Find where the given text appears and provide that cell's center as (X, Y) coordinate. 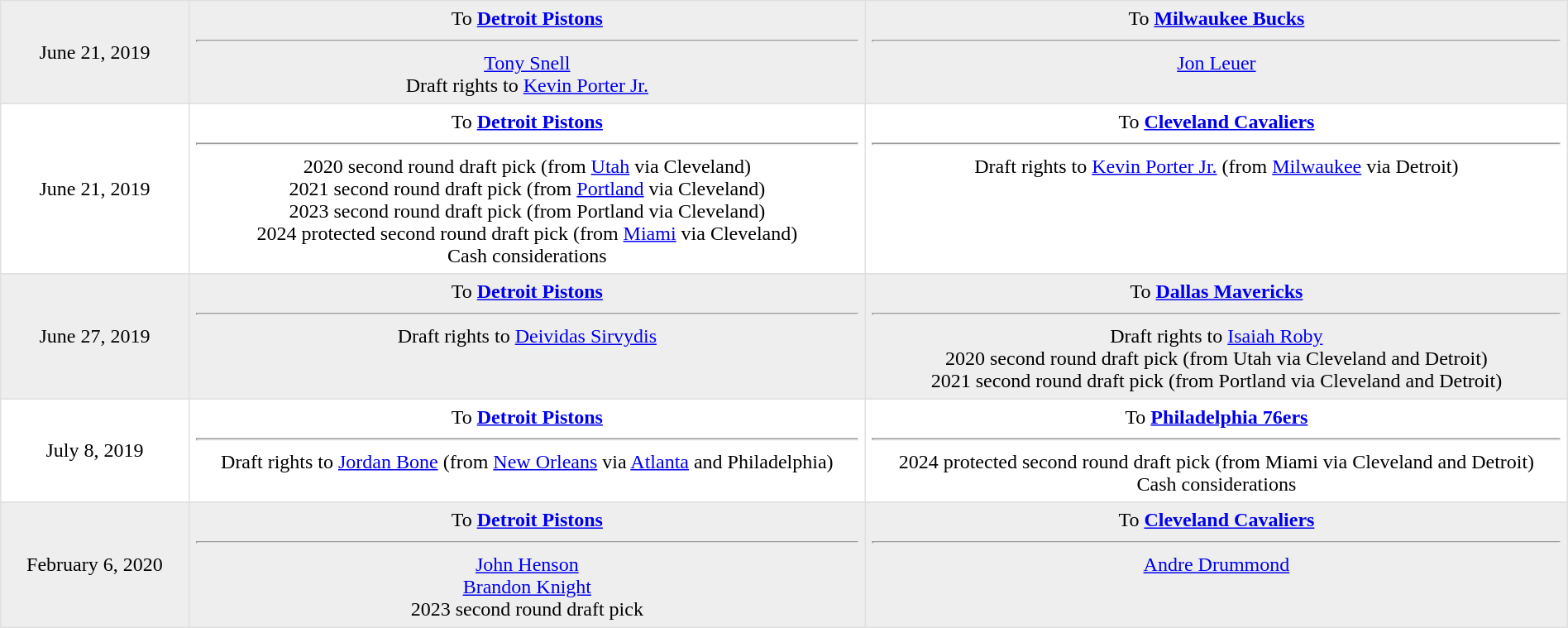
To Detroit PistonsDraft rights to Jordan Bone (from New Orleans via Atlanta and Philadelphia) (527, 450)
To Detroit PistonsJohn HensonBrandon Knight2023 second round draft pick (527, 565)
To Detroit PistonsDraft rights to Deividas Sirvydis (527, 337)
February 6, 2020 (94, 565)
To Philadelphia 76ers2024 protected second round draft pick (from Miami via Cleveland and Detroit)Cash considerations (1217, 450)
To Detroit PistonsTony SnellDraft rights to Kevin Porter Jr. (527, 52)
June 27, 2019 (94, 337)
To Cleveland CavaliersDraft rights to Kevin Porter Jr. (from Milwaukee via Detroit) (1217, 189)
To Cleveland CavaliersAndre Drummond (1217, 565)
To Milwaukee BucksJon Leuer (1217, 52)
July 8, 2019 (94, 450)
